Search for the cell housing the specified text and yield its (X, Y) center coordinate. 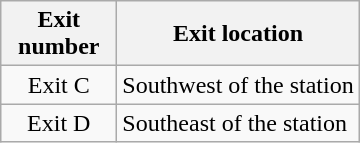
Exit C (59, 85)
Exit location (238, 34)
Exit D (59, 123)
Southwest of the station (238, 85)
Exit number (59, 34)
Southeast of the station (238, 123)
